Output the (x, y) coordinate of the center of the cell containing the given text.  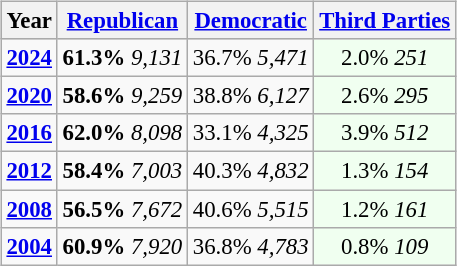
2004 (29, 246)
40.6% 5,515 (250, 209)
0.8% 109 (385, 246)
36.8% 4,783 (250, 246)
33.1% 4,325 (250, 133)
56.5% 7,672 (122, 209)
2.6% 295 (385, 96)
36.7% 5,471 (250, 58)
Democratic (250, 21)
2012 (29, 171)
3.9% 512 (385, 133)
62.0% 8,098 (122, 133)
2.0% 251 (385, 58)
58.4% 7,003 (122, 171)
1.3% 154 (385, 171)
Third Parties (385, 21)
1.2% 161 (385, 209)
Republican (122, 21)
40.3% 4,832 (250, 171)
61.3% 9,131 (122, 58)
2008 (29, 209)
2020 (29, 96)
2016 (29, 133)
60.9% 7,920 (122, 246)
Year (29, 21)
58.6% 9,259 (122, 96)
2024 (29, 58)
38.8% 6,127 (250, 96)
